Capture the cell that displays the provided text and extract its [X, Y] central coordinate. 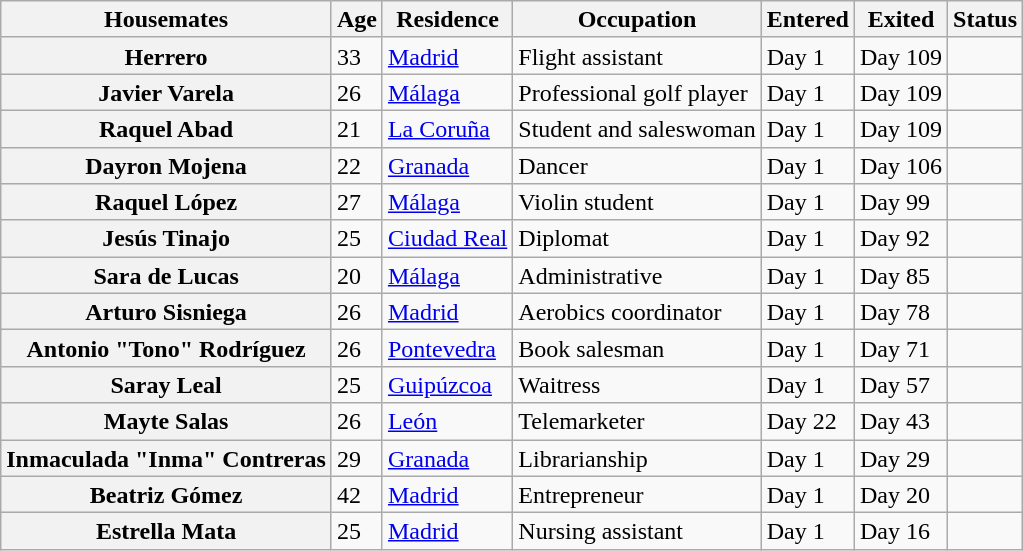
Diplomat [637, 238]
Book salesman [637, 348]
Day 16 [900, 532]
Librarianship [637, 458]
Raquel López [166, 202]
Entered [808, 20]
29 [356, 458]
Day 22 [808, 422]
Herrero [166, 56]
Arturo Sisniega [166, 312]
Status [986, 20]
Javier Varela [166, 92]
Day 106 [900, 166]
Aerobics coordinator [637, 312]
Telemarketer [637, 422]
Waitress [637, 384]
Raquel Abad [166, 128]
León [447, 422]
Day 20 [900, 494]
Day 92 [900, 238]
Violin student [637, 202]
Ciudad Real [447, 238]
42 [356, 494]
22 [356, 166]
20 [356, 276]
Day 57 [900, 384]
21 [356, 128]
Beatriz Gómez [166, 494]
Day 78 [900, 312]
Day 99 [900, 202]
Day 43 [900, 422]
Day 71 [900, 348]
Age [356, 20]
La Coruña [447, 128]
Antonio "Tono" Rodríguez [166, 348]
Occupation [637, 20]
Estrella Mata [166, 532]
Guipúzcoa [447, 384]
Day 29 [900, 458]
Dancer [637, 166]
Residence [447, 20]
Housemates [166, 20]
Mayte Salas [166, 422]
Jesús Tinajo [166, 238]
33 [356, 56]
Day 85 [900, 276]
Exited [900, 20]
Student and saleswoman [637, 128]
27 [356, 202]
Administrative [637, 276]
Dayron Mojena [166, 166]
Nursing assistant [637, 532]
Entrepreneur [637, 494]
Flight assistant [637, 56]
Sara de Lucas [166, 276]
Professional golf player [637, 92]
Saray Leal [166, 384]
Inmaculada "Inma" Contreras [166, 458]
Pontevedra [447, 348]
